For the text-containing cell, return its midpoint in (X, Y) coordinate format. 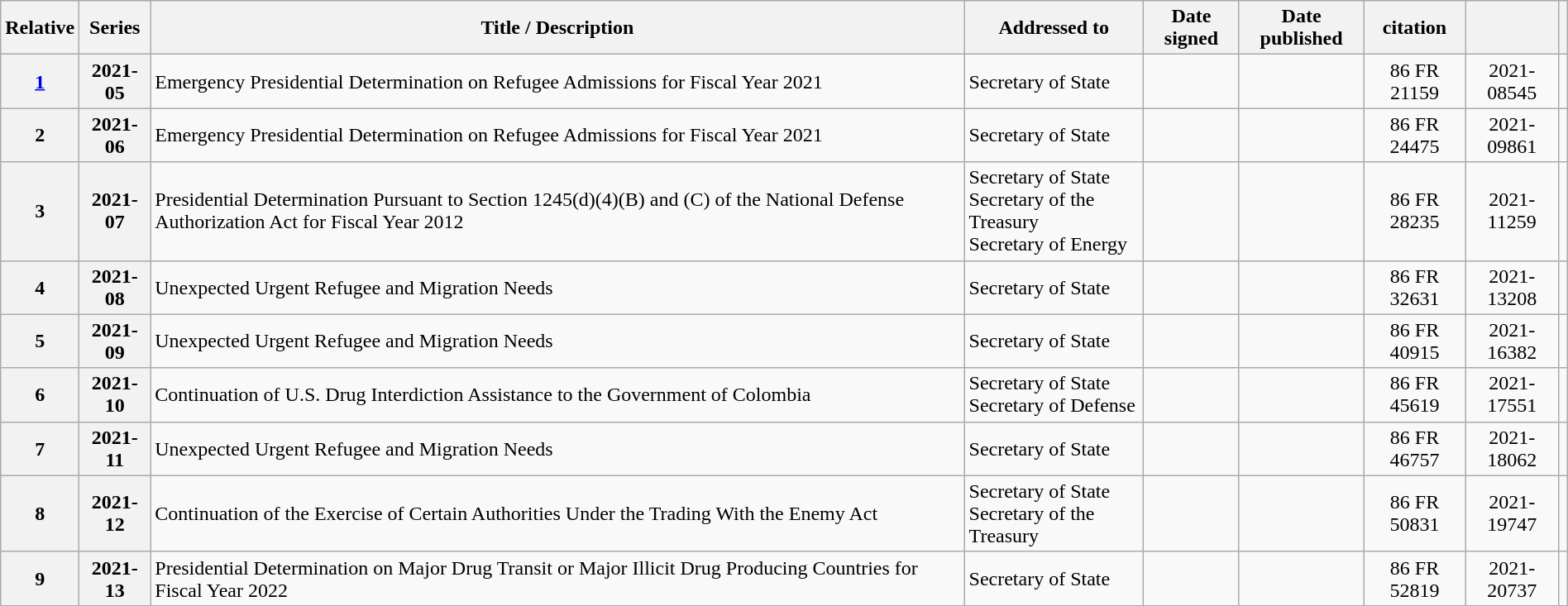
86 FR 52819 (1414, 579)
2021-12 (115, 513)
2021-13 (115, 579)
2021-08545 (1512, 81)
2021-11 (115, 448)
4 (40, 288)
Secretary of StateSecretary of Defense (1054, 395)
Relative (40, 28)
5 (40, 341)
citation (1414, 28)
2021-20737 (1512, 579)
2021-19747 (1512, 513)
Title / Description (557, 28)
1 (40, 81)
2021-09861 (1512, 136)
8 (40, 513)
7 (40, 448)
86 FR 45619 (1414, 395)
Secretary of StateSecretary of the Treasury (1054, 513)
86 FR 24475 (1414, 136)
86 FR 32631 (1414, 288)
86 FR 46757 (1414, 448)
9 (40, 579)
Presidential Determination on Major Drug Transit or Major Illicit Drug Producing Countries for Fiscal Year 2022 (557, 579)
2021-05 (115, 81)
Series (115, 28)
Date signed (1192, 28)
86 FR 28235 (1414, 212)
Presidential Determination Pursuant to Section 1245(d)(4)(B) and (C) of the National Defense Authorization Act for Fiscal Year 2012 (557, 212)
2021-16382 (1512, 341)
86 FR 21159 (1414, 81)
Continuation of the Exercise of Certain Authorities Under the Trading With the Enemy Act (557, 513)
86 FR 50831 (1414, 513)
2021-17551 (1512, 395)
2 (40, 136)
Secretary of StateSecretary of the TreasurySecretary of Energy (1054, 212)
Date published (1301, 28)
6 (40, 395)
2021-09 (115, 341)
Continuation of U.S. Drug Interdiction Assistance to the Government of Colombia (557, 395)
2021-18062 (1512, 448)
Addressed to (1054, 28)
3 (40, 212)
2021-08 (115, 288)
2021-11259 (1512, 212)
2021-06 (115, 136)
2021-07 (115, 212)
86 FR 40915 (1414, 341)
2021-13208 (1512, 288)
2021-10 (115, 395)
